Extract the [x, y] coordinate from the center of the cell holding the provided text.  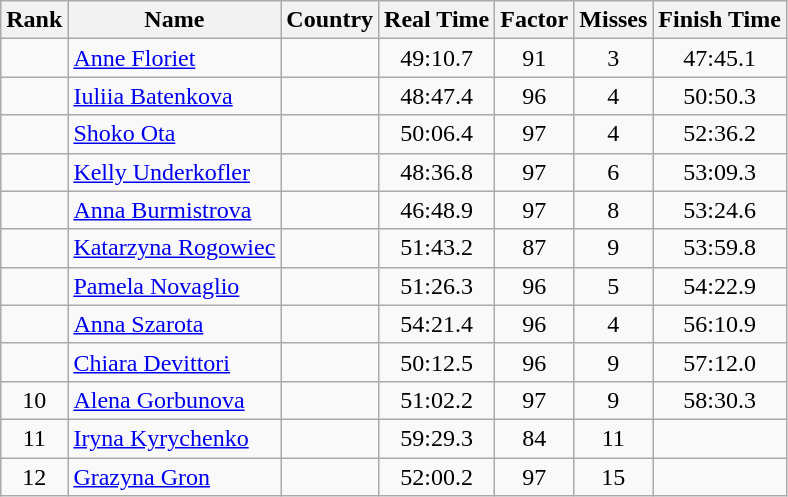
57:12.0 [720, 362]
Alena Gorbunova [174, 400]
Real Time [437, 20]
91 [534, 58]
49:10.7 [437, 58]
6 [614, 172]
Factor [534, 20]
Iuliia Batenkova [174, 96]
Iryna Kyrychenko [174, 438]
Shoko Ota [174, 134]
48:36.8 [437, 172]
Anna Burmistrova [174, 210]
Chiara Devittori [174, 362]
Country [330, 20]
50:12.5 [437, 362]
5 [614, 286]
54:21.4 [437, 324]
46:48.9 [437, 210]
Pamela Novaglio [174, 286]
52:00.2 [437, 477]
53:24.6 [720, 210]
56:10.9 [720, 324]
50:50.3 [720, 96]
10 [34, 400]
53:59.8 [720, 248]
52:36.2 [720, 134]
Misses [614, 20]
53:09.3 [720, 172]
12 [34, 477]
Anne Floriet [174, 58]
Name [174, 20]
3 [614, 58]
84 [534, 438]
54:22.9 [720, 286]
Kelly Underkofler [174, 172]
50:06.4 [437, 134]
51:26.3 [437, 286]
87 [534, 248]
Anna Szarota [174, 324]
51:02.2 [437, 400]
Katarzyna Rogowiec [174, 248]
59:29.3 [437, 438]
Rank [34, 20]
Finish Time [720, 20]
47:45.1 [720, 58]
Grazyna Gron [174, 477]
51:43.2 [437, 248]
15 [614, 477]
8 [614, 210]
58:30.3 [720, 400]
48:47.4 [437, 96]
